Extract the (X, Y) coordinate from the center of the cell holding the provided text.  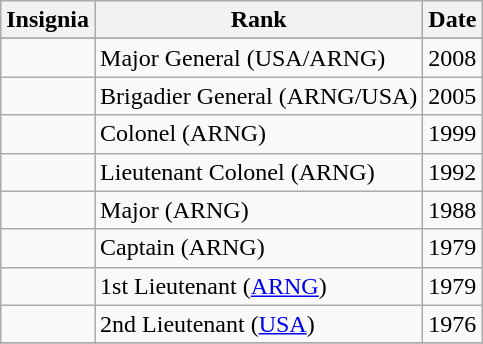
2008 (452, 58)
Major General (USA/ARNG) (259, 58)
Date (452, 20)
1999 (452, 134)
1988 (452, 210)
1992 (452, 172)
Brigadier General (ARNG/USA) (259, 96)
Lieutenant Colonel (ARNG) (259, 172)
Captain (ARNG) (259, 248)
Rank (259, 20)
2nd Lieutenant (USA) (259, 324)
2005 (452, 96)
1st Lieutenant (ARNG) (259, 286)
Colonel (ARNG) (259, 134)
Major (ARNG) (259, 210)
Insignia (48, 20)
1976 (452, 324)
